Determine the (x, y) coordinate at the center of the cell enclosing the given text.  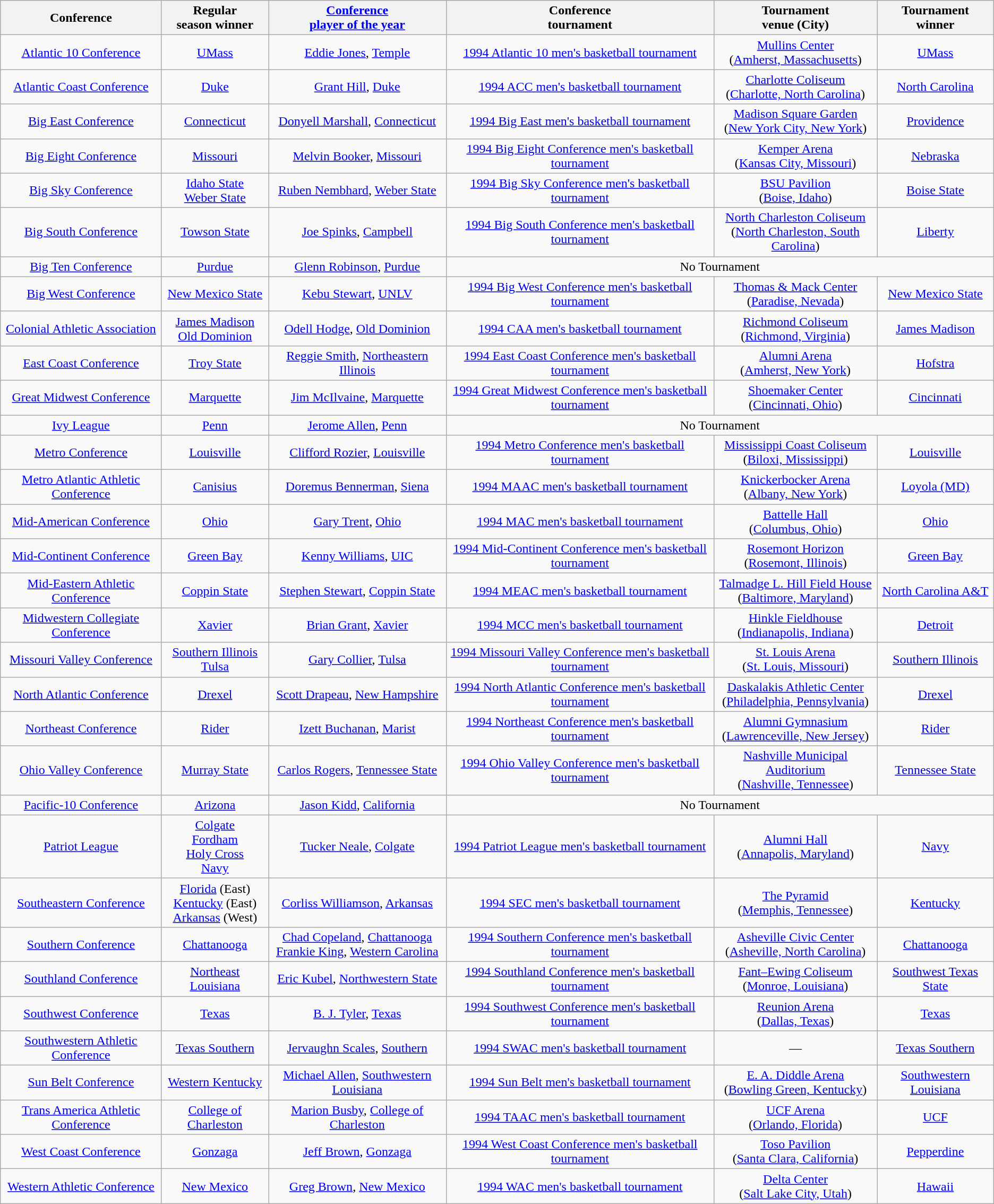
Northeast Louisiana (215, 979)
Southern Illinois (936, 659)
Canisius (215, 487)
Scott Drapeau, New Hampshire (357, 694)
Melvin Booker, Missouri (357, 156)
Metro Atlantic Athletic Conference (81, 487)
Southern Conference (81, 944)
Knickerbocker Arena(Albany, New York) (795, 487)
James Madison (936, 328)
1994 Patriot League men's basketball tournament (580, 846)
1994 Northeast Conference men's basketball tournament (580, 728)
Kenny Williams, UIC (357, 556)
1994 Great Midwest Conference men's basketball tournament (580, 397)
Alumni Hall(Annapolis, Maryland) (795, 846)
Hawaii (936, 1186)
Tucker Neale, Colgate (357, 846)
Xavier (215, 625)
Hofstra (936, 363)
Pacific-10 Conference (81, 805)
Big South Conference (81, 232)
1994 Missouri Valley Conference men's basketball tournament (580, 659)
1994 ACC men's basketball tournament (580, 87)
Battelle Hall(Columbus, Ohio) (795, 521)
Marion Busby, College of Charleston (357, 1117)
Western Athletic Conference (81, 1186)
Duke (215, 87)
Boise State (936, 190)
Big Sky Conference (81, 190)
Izett Buchanan, Marist (357, 728)
Marquette (215, 397)
Greg Brown, New Mexico (357, 1186)
1994 MCC men's basketball tournament (580, 625)
Alumni Arena(Amherst, New York) (795, 363)
1994 Big Sky Conference men's basketball tournament (580, 190)
Loyola (MD) (936, 487)
Mid-American Conference (81, 521)
Richmond Coliseum(Richmond, Virginia) (795, 328)
Southern IllinoisTulsa (215, 659)
Talmadge L. Hill Field House(Baltimore, Maryland) (795, 590)
UCF Arena(Orlando, Florida) (795, 1117)
College of Charleston (215, 1117)
Brian Grant, Xavier (357, 625)
Arizona (215, 805)
Providence (936, 121)
1994 Mid-Continent Conference men's basketball tournament (580, 556)
1994 Big Eight Conference men's basketball tournament (580, 156)
Conference tournament (580, 18)
1994 Southland Conference men's basketball tournament (580, 979)
Clifford Rozier, Louisville (357, 452)
Gary Trent, Ohio (357, 521)
Southwest Texas State (936, 979)
North Carolina A&T (936, 590)
Ivy League (81, 425)
Colonial Athletic Association (81, 328)
Daskalakis Athletic Center(Philadelphia, Pennsylvania) (795, 694)
Ohio Valley Conference (81, 770)
1994 Ohio Valley Conference men's basketball tournament (580, 770)
Missouri (215, 156)
Mullins Center(Amherst, Massachusetts) (795, 52)
Purdue (215, 266)
Alumni Gymnasium(Lawrenceville, New Jersey) (795, 728)
1994 TAAC men's basketball tournament (580, 1117)
1994 SWAC men's basketball tournament (580, 1048)
Kebu Stewart, UNLV (357, 294)
Reunion Arena(Dallas, Texas) (795, 1013)
Tennessee State (936, 770)
Mid-Continent Conference (81, 556)
Doremus Bennerman, Siena (357, 487)
— (795, 1048)
1994 SEC men's basketball tournament (580, 902)
Regular season winner (215, 18)
1994 WAC men's basketball tournament (580, 1186)
1994 Southwest Conference men's basketball tournament (580, 1013)
UCF (936, 1117)
Florida (East)Kentucky (East)Arkansas (West) (215, 902)
Nebraska (936, 156)
Connecticut (215, 121)
Eddie Jones, Temple (357, 52)
B. J. Tyler, Texas (357, 1013)
Northeast Conference (81, 728)
Western Kentucky (215, 1083)
1994 Big East men's basketball tournament (580, 121)
Madison Square Garden(New York City, New York) (795, 121)
Idaho StateWeber State (215, 190)
James MadisonOld Dominion (215, 328)
1994 Sun Belt men's basketball tournament (580, 1083)
Chad Copeland, ChattanoogaFrankie King, Western Carolina (357, 944)
Southland Conference (81, 979)
Conference player of the year (357, 18)
Tournament winner (936, 18)
1994 West Coast Conference men's basketball tournament (580, 1152)
Cincinnati (936, 397)
1994 Atlantic 10 men's basketball tournament (580, 52)
Stephen Stewart, Coppin State (357, 590)
Sun Belt Conference (81, 1083)
Southeastern Conference (81, 902)
Asheville Civic Center(Asheville, North Carolina) (795, 944)
Metro Conference (81, 452)
Gonzaga (215, 1152)
1994 Southern Conference men's basketball tournament (580, 944)
New Mexico (215, 1186)
North Carolina (936, 87)
Missouri Valley Conference (81, 659)
Joe Spinks, Campbell (357, 232)
Big Ten Conference (81, 266)
Midwestern Collegiate Conference (81, 625)
1994 North Atlantic Conference men's basketball tournament (580, 694)
BSU Pavilion(Boise, Idaho) (795, 190)
Fant–Ewing Coliseum(Monroe, Louisiana) (795, 979)
Big West Conference (81, 294)
Glenn Robinson, Purdue (357, 266)
Grant Hill, Duke (357, 87)
1994 Big South Conference men's basketball tournament (580, 232)
Michael Allen, Southwestern Louisiana (357, 1083)
Charlotte Coliseum(Charlotte, North Carolina) (795, 87)
Trans America Athletic Conference (81, 1117)
Atlantic Coast Conference (81, 87)
St. Louis Arena(St. Louis, Missouri) (795, 659)
Patriot League (81, 846)
Shoemaker Center(Cincinnati, Ohio) (795, 397)
Southwest Conference (81, 1013)
Great Midwest Conference (81, 397)
Penn (215, 425)
ColgateFordhamHoly CrossNavy (215, 846)
1994 East Coast Conference men's basketball tournament (580, 363)
Odell Hodge, Old Dominion (357, 328)
Mid-Eastern Athletic Conference (81, 590)
Southwestern Athletic Conference (81, 1048)
1994 Metro Conference men's basketball tournament (580, 452)
Southwestern Louisiana (936, 1083)
Conference (81, 18)
Hinkle Fieldhouse(Indianapolis, Indiana) (795, 625)
Navy (936, 846)
Kentucky (936, 902)
Jeff Brown, Gonzaga (357, 1152)
Carlos Rogers, Tennessee State (357, 770)
Corliss Williamson, Arkansas (357, 902)
Big East Conference (81, 121)
Towson State (215, 232)
Donyell Marshall, Connecticut (357, 121)
1994 CAA men's basketball tournament (580, 328)
Jim McIlvaine, Marquette (357, 397)
Delta Center(Salt Lake City, Utah) (795, 1186)
Jason Kidd, California (357, 805)
Gary Collier, Tulsa (357, 659)
Murray State (215, 770)
Big Eight Conference (81, 156)
1994 Big West Conference men's basketball tournament (580, 294)
Atlantic 10 Conference (81, 52)
Liberty (936, 232)
The Pyramid(Memphis, Tennessee) (795, 902)
Jervaughn Scales, Southern (357, 1048)
Toso Pavilion(Santa Clara, California) (795, 1152)
Rosemont Horizon(Rosemont, Illinois) (795, 556)
East Coast Conference (81, 363)
North Atlantic Conference (81, 694)
North Charleston Coliseum(North Charleston, South Carolina) (795, 232)
Reggie Smith, Northeastern Illinois (357, 363)
West Coast Conference (81, 1152)
Pepperdine (936, 1152)
Mississippi Coast Coliseum(Biloxi, Mississippi) (795, 452)
Tournament venue (City) (795, 18)
Thomas & Mack Center(Paradise, Nevada) (795, 294)
Coppin State (215, 590)
Eric Kubel, Northwestern State (357, 979)
1994 MAC men's basketball tournament (580, 521)
Ruben Nembhard, Weber State (357, 190)
Kemper Arena(Kansas City, Missouri) (795, 156)
1994 MEAC men's basketball tournament (580, 590)
Troy State (215, 363)
1994 MAAC men's basketball tournament (580, 487)
Detroit (936, 625)
E. A. Diddle Arena(Bowling Green, Kentucky) (795, 1083)
Nashville Municipal Auditorium(Nashville, Tennessee) (795, 770)
Jerome Allen, Penn (357, 425)
